Return [X, Y] of the center of cell containing provided text 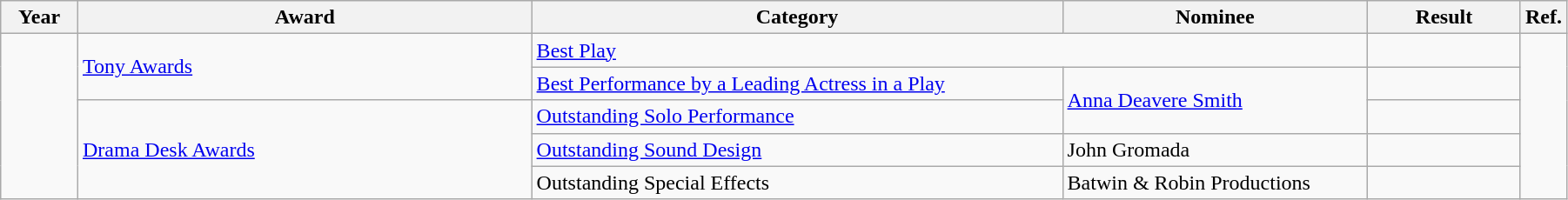
Anna Deavere Smith [1215, 100]
Tony Awards [305, 67]
Best Performance by a Leading Actress in a Play [797, 83]
Result [1444, 17]
Award [305, 17]
Drama Desk Awards [305, 150]
John Gromada [1215, 150]
Ref. [1544, 17]
Outstanding Solo Performance [797, 117]
Best Play [949, 50]
Outstanding Special Effects [797, 183]
Year [40, 17]
Category [797, 17]
Batwin & Robin Productions [1215, 183]
Outstanding Sound Design [797, 150]
Nominee [1215, 17]
